Determine the (X, Y) coordinate at the center of the cell enclosing the given text.  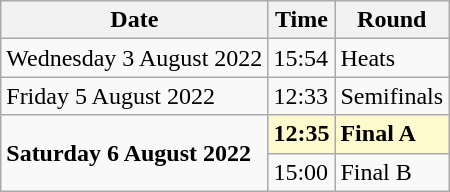
Final A (392, 134)
Final B (392, 172)
Wednesday 3 August 2022 (134, 58)
12:33 (302, 96)
Semifinals (392, 96)
Friday 5 August 2022 (134, 96)
Heats (392, 58)
Saturday 6 August 2022 (134, 153)
Time (302, 20)
15:54 (302, 58)
12:35 (302, 134)
Date (134, 20)
15:00 (302, 172)
Round (392, 20)
